Capture the cell that displays the provided text and extract its [x, y] central coordinate. 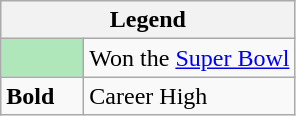
Career High [190, 96]
Won the Super Bowl [190, 58]
Bold [42, 96]
Legend [148, 20]
